Capture the cell that displays the provided text and extract its [x, y] central coordinate. 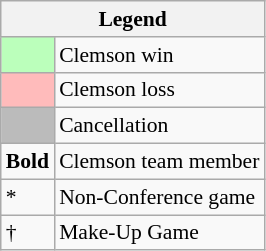
Legend [133, 19]
* [28, 197]
Make-Up Game [159, 233]
Clemson win [159, 55]
Bold [28, 162]
Clemson team member [159, 162]
Non-Conference game [159, 197]
Clemson loss [159, 90]
Cancellation [159, 126]
† [28, 233]
